Determine the (x, y) coordinate at the center of the cell enclosing the given text.  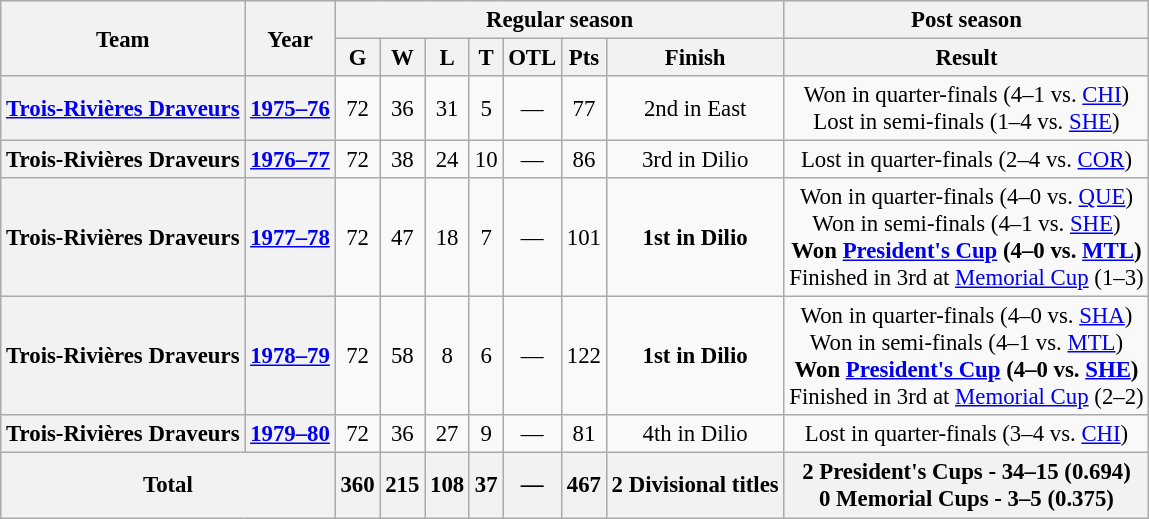
Regular season (560, 20)
Team (123, 38)
9 (486, 435)
4th in Dilio (695, 435)
5 (486, 108)
1976–77 (290, 160)
L (448, 58)
58 (402, 356)
Total (168, 486)
108 (448, 486)
86 (584, 160)
7 (486, 238)
215 (402, 486)
37 (486, 486)
Year (290, 38)
18 (448, 238)
467 (584, 486)
1977–78 (290, 238)
101 (584, 238)
24 (448, 160)
OTL (532, 58)
1978–79 (290, 356)
122 (584, 356)
Won in quarter-finals (4–0 vs. QUE) Won in semi-finals (4–1 vs. SHE) Won President's Cup (4–0 vs. MTL) Finished in 3rd at Memorial Cup (1–3) (966, 238)
31 (448, 108)
Lost in quarter-finals (3–4 vs. CHI) (966, 435)
3rd in Dilio (695, 160)
10 (486, 160)
8 (448, 356)
W (402, 58)
Lost in quarter-finals (2–4 vs. COR) (966, 160)
Won in quarter-finals (4–0 vs. SHA) Won in semi-finals (4–1 vs. MTL) Won President's Cup (4–0 vs. SHE) Finished in 3rd at Memorial Cup (2–2) (966, 356)
81 (584, 435)
2 Divisional titles (695, 486)
77 (584, 108)
27 (448, 435)
Pts (584, 58)
Post season (966, 20)
Finish (695, 58)
6 (486, 356)
G (358, 58)
T (486, 58)
47 (402, 238)
1979–80 (290, 435)
2 President's Cups - 34–15 (0.694) 0 Memorial Cups - 3–5 (0.375) (966, 486)
360 (358, 486)
1975–76 (290, 108)
Won in quarter-finals (4–1 vs. CHI) Lost in semi-finals (1–4 vs. SHE) (966, 108)
2nd in East (695, 108)
Result (966, 58)
38 (402, 160)
